Detect which cell encompasses the target text, then output its [X, Y] center coordinate. 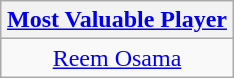
Reem Osama [116, 58]
Most Valuable Player [116, 20]
